Search for the cell housing the specified text and yield its (x, y) center coordinate. 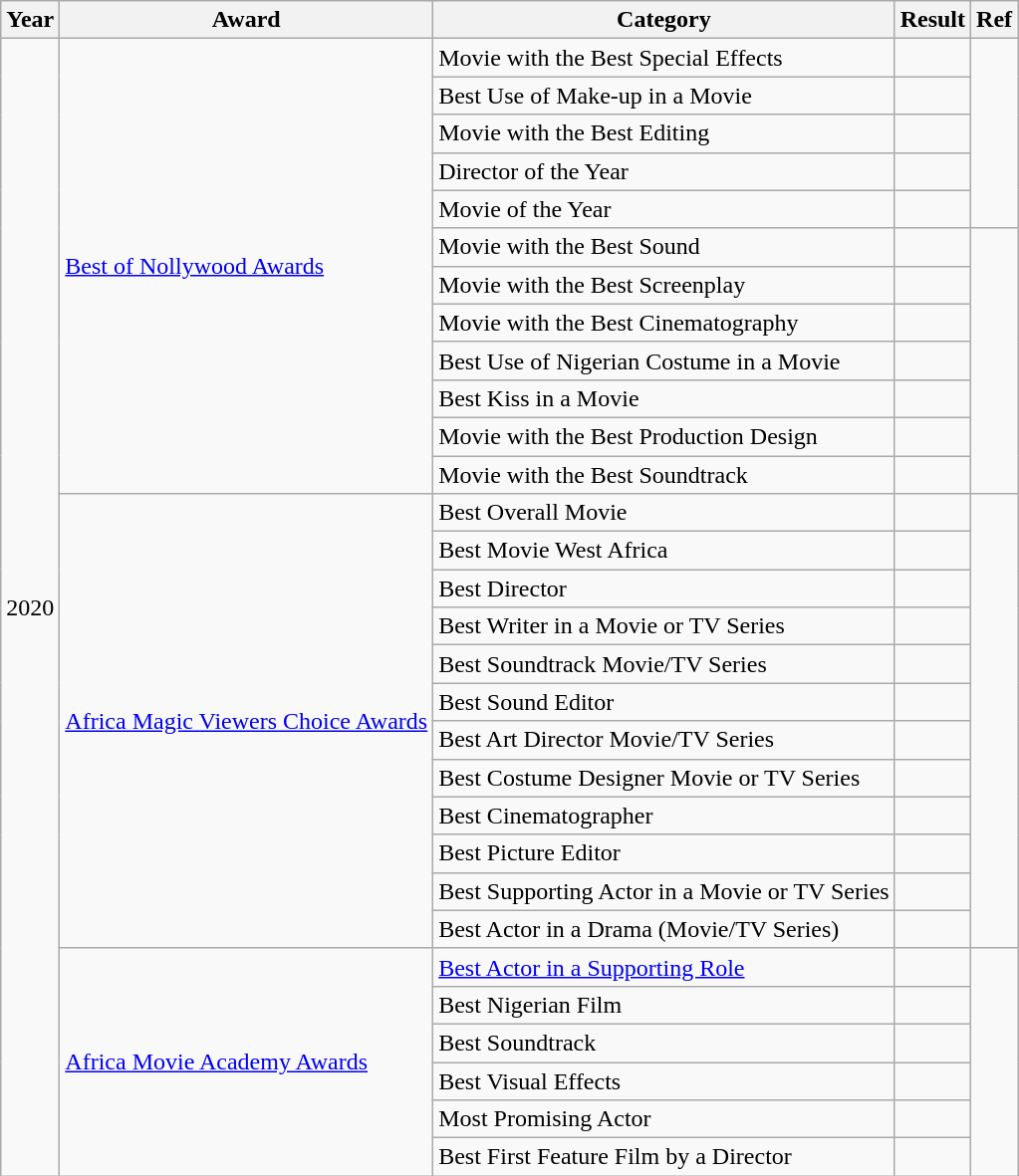
Movie with the Best Production Design (663, 436)
Award (247, 20)
Best Costume Designer Movie or TV Series (663, 778)
Africa Magic Viewers Choice Awards (247, 721)
Ref (994, 20)
Best First Feature Film by a Director (663, 1157)
Movie with the Best Editing (663, 133)
Best Movie West Africa (663, 551)
Best Cinematographer (663, 816)
Best Use of Nigerian Costume in a Movie (663, 360)
Movie with the Best Sound (663, 247)
Most Promising Actor (663, 1119)
Best Picture Editor (663, 853)
Africa Movie Academy Awards (247, 1061)
Movie with the Best Soundtrack (663, 475)
Best Soundtrack Movie/TV Series (663, 664)
Best Use of Make-up in a Movie (663, 96)
Best Supporting Actor in a Movie or TV Series (663, 891)
Best Soundtrack (663, 1043)
Best Visual Effects (663, 1080)
Best Actor in a Supporting Role (663, 967)
Best Sound Editor (663, 702)
Movie with the Best Cinematography (663, 323)
Best Kiss in a Movie (663, 398)
Movie with the Best Screenplay (663, 285)
Year (30, 20)
Result (932, 20)
Best Actor in a Drama (Movie/TV Series) (663, 929)
Best Writer in a Movie or TV Series (663, 626)
Best Art Director Movie/TV Series (663, 740)
Movie of the Year (663, 209)
Best of Nollywood Awards (247, 267)
Best Director (663, 588)
Movie with the Best Special Effects (663, 58)
Best Overall Movie (663, 513)
Best Nigerian Film (663, 1005)
Director of the Year (663, 171)
Category (663, 20)
2020 (30, 607)
